Locate the cell with the specified text and output its (X, Y) center coordinate. 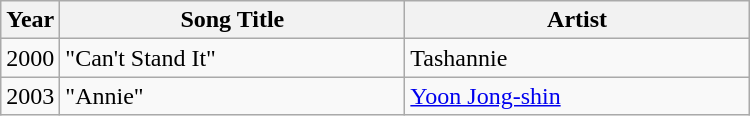
Tashannie (577, 58)
Song Title (232, 20)
"Annie" (232, 96)
Yoon Jong-shin (577, 96)
2003 (30, 96)
"Can't Stand It" (232, 58)
Artist (577, 20)
2000 (30, 58)
Year (30, 20)
